Capture the cell that displays the provided text and extract its [X, Y] central coordinate. 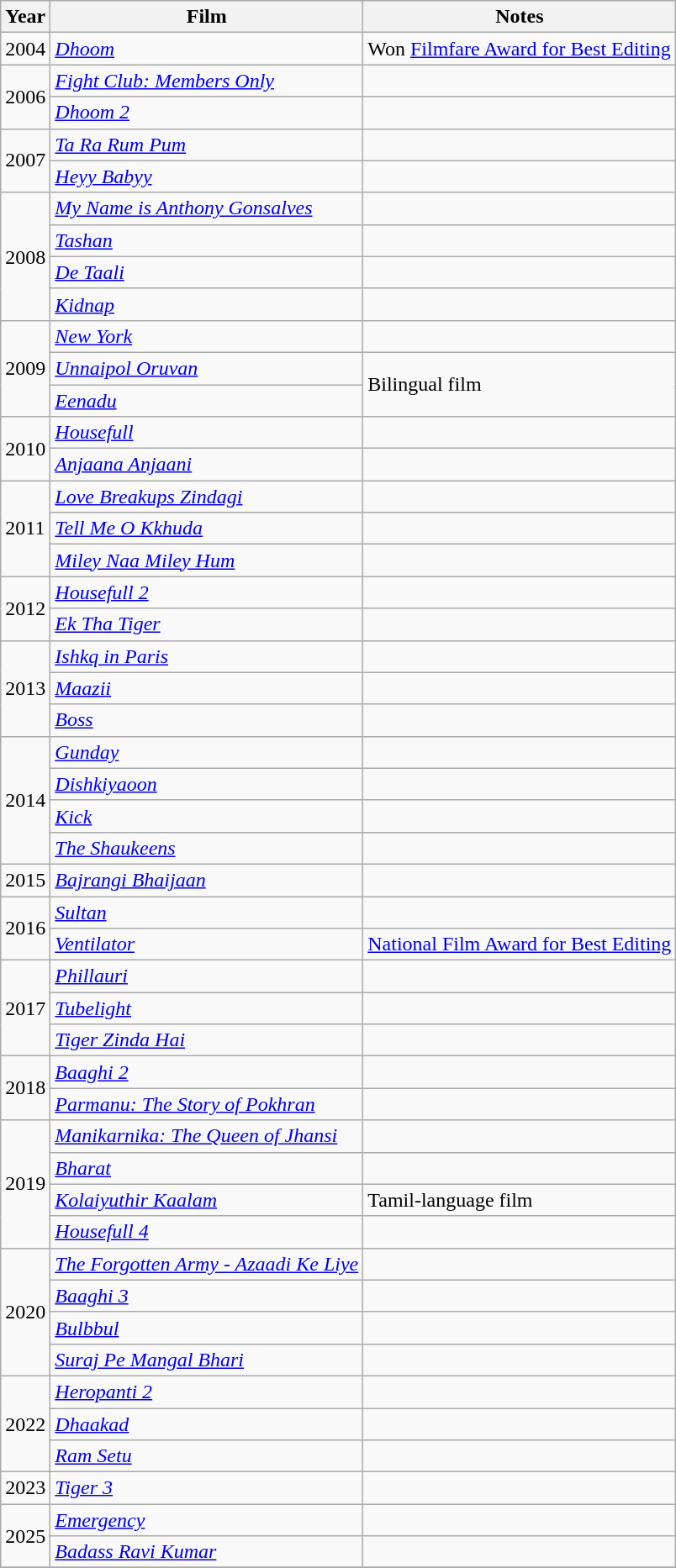
2015 [25, 880]
Dishkiyaoon [207, 784]
Baaghi 2 [207, 1072]
Eenadu [207, 401]
Dhaakad [207, 1424]
2011 [25, 529]
Tashan [207, 240]
Tiger 3 [207, 1488]
Fight Club: Members Only [207, 81]
2009 [25, 368]
Housefull [207, 433]
2004 [25, 49]
Ek Tha Tiger [207, 624]
2020 [25, 1312]
My Name is Anthony Gonsalves [207, 208]
2022 [25, 1423]
2010 [25, 449]
Housefull 2 [207, 592]
Bulbbul [207, 1328]
Year [25, 17]
Emergency [207, 1520]
Tamil-language film [520, 1200]
Love Breakups Zindagi [207, 497]
Tiger Zinda Hai [207, 1040]
Parmanu: The Story of Pokhran [207, 1104]
2012 [25, 608]
2013 [25, 688]
Won Filmfare Award for Best Editing [520, 49]
Bharat [207, 1168]
Heropanti 2 [207, 1392]
2006 [25, 97]
Bajrangi Bhaijaan [207, 880]
The Forgotten Army - Azaadi Ke Liye [207, 1264]
2008 [25, 256]
Kolaiyuthir Kaalam [207, 1200]
2019 [25, 1184]
Bilingual film [520, 384]
2017 [25, 1008]
Sultan [207, 912]
Dhoom [207, 49]
2016 [25, 928]
Ventilator [207, 944]
Tell Me O Kkhuda [207, 529]
Baaghi 3 [207, 1296]
Ishkq in Paris [207, 656]
Ram Setu [207, 1456]
Film [207, 17]
Notes [520, 17]
Gunday [207, 752]
Housefull 4 [207, 1232]
Phillauri [207, 976]
De Taali [207, 272]
2023 [25, 1488]
Ta Ra Rum Pum [207, 145]
Kick [207, 816]
Tubelight [207, 1008]
Badass Ravi Kumar [207, 1552]
Kidnap [207, 304]
Boss [207, 720]
2014 [25, 800]
Manikarnika: The Queen of Jhansi [207, 1136]
Dhoom 2 [207, 113]
New York [207, 336]
Miley Naa Miley Hum [207, 560]
Unnaipol Oruvan [207, 368]
2018 [25, 1088]
Heyy Babyy [207, 176]
2025 [25, 1536]
Maazii [207, 688]
The Shaukeens [207, 848]
Suraj Pe Mangal Bhari [207, 1360]
National Film Award for Best Editing [520, 944]
2007 [25, 160]
Anjaana Anjaani [207, 465]
